Provide the [x, y] coordinate of the cell's center where the given text is located.  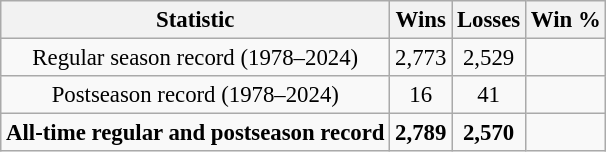
2,570 [489, 133]
2,773 [421, 58]
2,529 [489, 58]
Win % [566, 20]
41 [489, 95]
Losses [489, 20]
Wins [421, 20]
Statistic [196, 20]
All-time regular and postseason record [196, 133]
16 [421, 95]
Regular season record (1978–2024) [196, 58]
Postseason record (1978–2024) [196, 95]
2,789 [421, 133]
